Search for the cell housing the specified text and yield its (x, y) center coordinate. 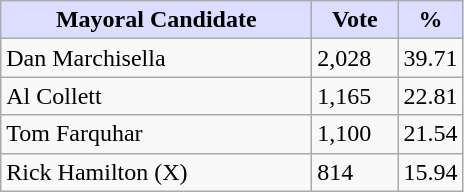
15.94 (430, 172)
21.54 (430, 134)
Vote (355, 20)
Al Collett (156, 96)
Mayoral Candidate (156, 20)
2,028 (355, 58)
% (430, 20)
Tom Farquhar (156, 134)
814 (355, 172)
Dan Marchisella (156, 58)
22.81 (430, 96)
1,165 (355, 96)
39.71 (430, 58)
Rick Hamilton (X) (156, 172)
1,100 (355, 134)
